Extract the (x, y) coordinate from the center of the cell holding the provided text.  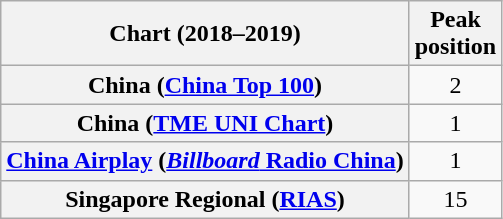
Peakposition (455, 34)
China (China Top 100) (205, 85)
Chart (2018–2019) (205, 34)
15 (455, 199)
Singapore Regional (RIAS) (205, 199)
2 (455, 85)
China (TME UNI Chart) (205, 123)
China Airplay (Billboard Radio China) (205, 161)
